Detect which cell encompasses the target text, then output its (X, Y) center coordinate. 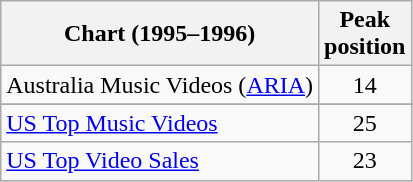
Chart (1995–1996) (160, 34)
25 (365, 123)
US Top Video Sales (160, 161)
23 (365, 161)
14 (365, 85)
Peakposition (365, 34)
Australia Music Videos (ARIA) (160, 85)
US Top Music Videos (160, 123)
